Output the (X, Y) coordinate of the center of the cell containing the given text.  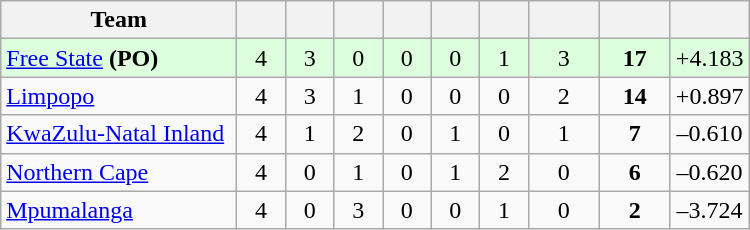
14 (634, 96)
Limpopo (119, 96)
–0.610 (710, 134)
–3.724 (710, 210)
Team (119, 20)
Free State (PO) (119, 58)
7 (634, 134)
+4.183 (710, 58)
Northern Cape (119, 172)
17 (634, 58)
Mpumalanga (119, 210)
–0.620 (710, 172)
KwaZulu-Natal Inland (119, 134)
6 (634, 172)
+0.897 (710, 96)
